From the cell containing the given text, extract its center point as (X, Y) coordinate. 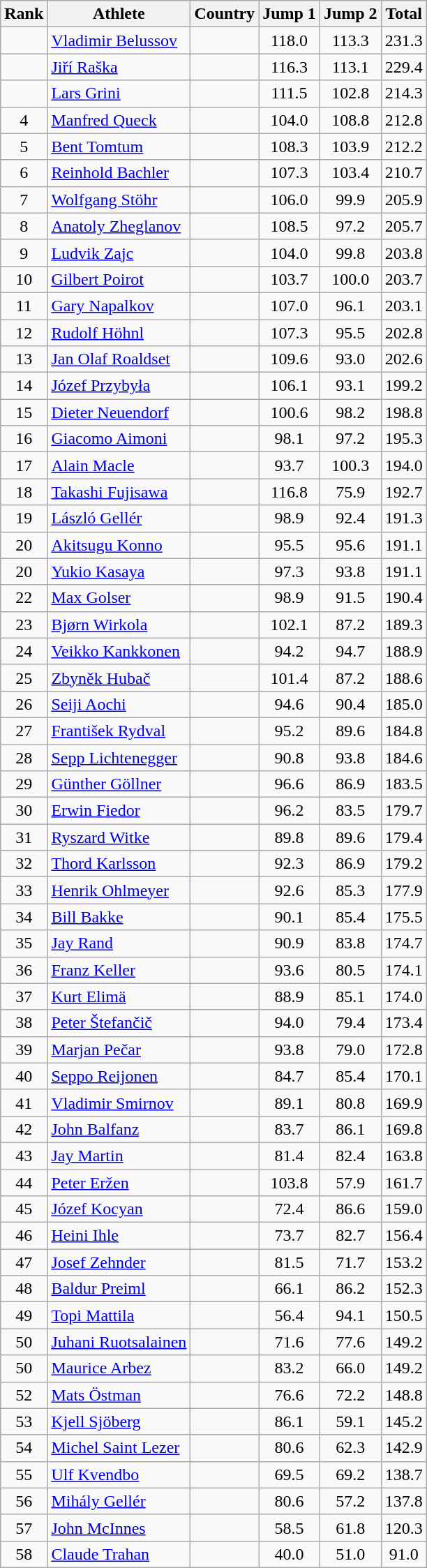
Total (403, 14)
174.0 (403, 996)
89.8 (290, 837)
106.0 (290, 200)
Kurt Elimä (119, 996)
Ludvik Zajc (119, 253)
191.3 (403, 518)
81.4 (290, 1156)
203.8 (403, 253)
Reinhold Bachler (119, 173)
Bill Bakke (119, 917)
47 (24, 1262)
8 (24, 226)
Bent Tomtum (119, 147)
Gilbert Poirot (119, 279)
48 (24, 1289)
109.6 (290, 359)
62.3 (350, 1448)
83.7 (290, 1129)
111.5 (290, 94)
69.5 (290, 1474)
32 (24, 864)
33 (24, 890)
90.9 (290, 943)
93.7 (290, 465)
Seppo Reijonen (119, 1076)
36 (24, 970)
14 (24, 386)
Giacomo Aimoni (119, 439)
169.9 (403, 1103)
102.8 (350, 94)
103.9 (350, 147)
55 (24, 1474)
Kjell Sjöberg (119, 1421)
Claude Trahan (119, 1554)
172.8 (403, 1050)
179.4 (403, 837)
90.8 (290, 757)
113.3 (350, 40)
Jay Martin (119, 1156)
96.6 (290, 784)
Sepp Lichtenegger (119, 757)
38 (24, 1023)
Erwin Fiedor (119, 811)
11 (24, 306)
41 (24, 1103)
40 (24, 1076)
39 (24, 1050)
210.7 (403, 173)
93.1 (350, 386)
Akitsugu Konno (119, 545)
145.2 (403, 1421)
57.9 (350, 1183)
98.1 (290, 439)
46 (24, 1236)
Zbyněk Hubač (119, 678)
161.7 (403, 1183)
185.0 (403, 704)
138.7 (403, 1474)
27 (24, 731)
174.7 (403, 943)
150.5 (403, 1315)
100.6 (290, 412)
13 (24, 359)
202.6 (403, 359)
72.2 (350, 1395)
212.2 (403, 147)
156.4 (403, 1236)
153.2 (403, 1262)
Józef Kocyan (119, 1209)
188.6 (403, 678)
42 (24, 1129)
174.1 (403, 970)
30 (24, 811)
189.3 (403, 625)
Josef Zehnder (119, 1262)
77.6 (350, 1342)
205.9 (403, 200)
83.8 (350, 943)
89.1 (290, 1103)
5 (24, 147)
Topi Mattila (119, 1315)
66.1 (290, 1289)
25 (24, 678)
Franz Keller (119, 970)
Seiji Aochi (119, 704)
Günther Göllner (119, 784)
175.5 (403, 917)
56.4 (290, 1315)
83.5 (350, 811)
26 (24, 704)
92.3 (290, 864)
Józef Przybyła (119, 386)
19 (24, 518)
Country (225, 14)
82.4 (350, 1156)
195.3 (403, 439)
75.9 (350, 492)
91.0 (403, 1554)
52 (24, 1395)
173.4 (403, 1023)
92.4 (350, 518)
94.6 (290, 704)
45 (24, 1209)
116.8 (290, 492)
85.1 (350, 996)
18 (24, 492)
Peter Eržen (119, 1183)
98.2 (350, 412)
Maurice Arbez (119, 1368)
118.0 (290, 40)
22 (24, 598)
82.7 (350, 1236)
103.4 (350, 173)
108.3 (290, 147)
Michel Saint Lezer (119, 1448)
Takashi Fujisawa (119, 492)
107.0 (290, 306)
94.7 (350, 651)
88.9 (290, 996)
192.7 (403, 492)
Rank (24, 14)
Peter Štefančič (119, 1023)
František Rydval (119, 731)
Rudolf Höhnl (119, 333)
Marjan Pečar (119, 1050)
10 (24, 279)
177.9 (403, 890)
86.6 (350, 1209)
28 (24, 757)
179.2 (403, 864)
190.4 (403, 598)
179.7 (403, 811)
Heini Ihle (119, 1236)
15 (24, 412)
203.1 (403, 306)
71.6 (290, 1342)
53 (24, 1421)
34 (24, 917)
94.2 (290, 651)
Bjørn Wirkola (119, 625)
214.3 (403, 94)
99.8 (350, 253)
108.5 (290, 226)
142.9 (403, 1448)
94.1 (350, 1315)
Athlete (119, 14)
90.4 (350, 704)
Anatoly Zheglanov (119, 226)
184.8 (403, 731)
212.8 (403, 120)
John McInnes (119, 1528)
Yukio Kasaya (119, 572)
202.8 (403, 333)
148.8 (403, 1395)
93.6 (290, 970)
Mats Östman (119, 1395)
100.3 (350, 465)
92.6 (290, 890)
Thord Karlsson (119, 864)
43 (24, 1156)
205.7 (403, 226)
97.3 (290, 572)
79.0 (350, 1050)
Vladimir Belussov (119, 40)
54 (24, 1448)
188.9 (403, 651)
116.3 (290, 67)
Manfred Queck (119, 120)
90.1 (290, 917)
Ryszard Witke (119, 837)
229.4 (403, 67)
152.3 (403, 1289)
99.9 (350, 200)
85.3 (350, 890)
40.0 (290, 1554)
103.7 (290, 279)
61.8 (350, 1528)
159.0 (403, 1209)
51.0 (350, 1554)
Gary Napalkov (119, 306)
95.2 (290, 731)
6 (24, 173)
103.8 (290, 1183)
96.1 (350, 306)
Max Golser (119, 598)
57.2 (350, 1501)
Lars Grini (119, 94)
199.2 (403, 386)
17 (24, 465)
Mihály Gellér (119, 1501)
Jay Rand (119, 943)
Henrik Ohlmeyer (119, 890)
94.0 (290, 1023)
163.8 (403, 1156)
79.4 (350, 1023)
35 (24, 943)
96.2 (290, 811)
72.4 (290, 1209)
Alain Macle (119, 465)
231.3 (403, 40)
120.3 (403, 1528)
203.7 (403, 279)
12 (24, 333)
László Gellér (119, 518)
169.8 (403, 1129)
91.5 (350, 598)
102.1 (290, 625)
58 (24, 1554)
73.7 (290, 1236)
16 (24, 439)
95.6 (350, 545)
69.2 (350, 1474)
170.1 (403, 1076)
57 (24, 1528)
86.2 (350, 1289)
31 (24, 837)
80.8 (350, 1103)
183.5 (403, 784)
7 (24, 200)
71.7 (350, 1262)
24 (24, 651)
198.8 (403, 412)
66.0 (350, 1368)
Wolfgang Stöhr (119, 200)
100.0 (350, 279)
58.5 (290, 1528)
56 (24, 1501)
29 (24, 784)
Jiří Raška (119, 67)
194.0 (403, 465)
184.6 (403, 757)
Dieter Neuendorf (119, 412)
9 (24, 253)
Ulf Kvendbo (119, 1474)
80.5 (350, 970)
44 (24, 1183)
83.2 (290, 1368)
49 (24, 1315)
81.5 (290, 1262)
Jump 2 (350, 14)
76.6 (290, 1395)
137.8 (403, 1501)
106.1 (290, 386)
101.4 (290, 678)
Jump 1 (290, 14)
Veikko Kankkonen (119, 651)
Juhani Ruotsalainen (119, 1342)
84.7 (290, 1076)
113.1 (350, 67)
Vladimir Smirnov (119, 1103)
93.0 (350, 359)
4 (24, 120)
John Balfanz (119, 1129)
Jan Olaf Roaldset (119, 359)
37 (24, 996)
108.8 (350, 120)
Baldur Preiml (119, 1289)
59.1 (350, 1421)
23 (24, 625)
